Extract the (X, Y) coordinate from the center of the cell holding the provided text.  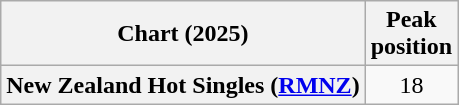
Peakposition (411, 34)
Chart (2025) (183, 34)
New Zealand Hot Singles (RMNZ) (183, 85)
18 (411, 85)
